Output the (x, y) coordinate of the center of the cell containing the given text.  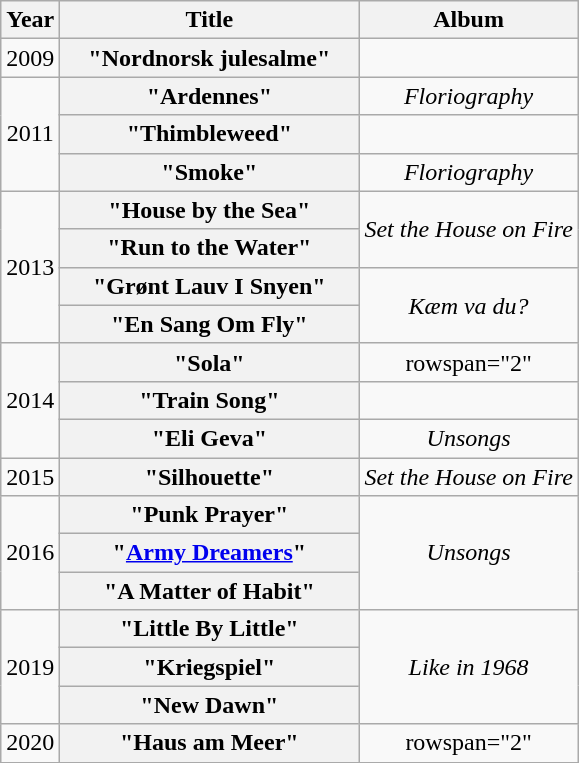
Like in 1968 (468, 667)
"House by the Sea" (210, 210)
2014 (30, 400)
Title (210, 20)
"A Matter of Habit" (210, 591)
"Army Dreamers" (210, 553)
"Sola" (210, 362)
2020 (30, 743)
"New Dawn" (210, 705)
2016 (30, 553)
"Ardennes" (210, 96)
"Kriegspiel" (210, 667)
"Haus am Meer" (210, 743)
"Little By Little" (210, 629)
"Smoke" (210, 172)
Album (468, 20)
2011 (30, 134)
"Thimbleweed" (210, 134)
2009 (30, 58)
"Silhouette" (210, 477)
2015 (30, 477)
Year (30, 20)
2013 (30, 267)
"Eli Geva" (210, 438)
"Punk Prayer" (210, 515)
"Grønt Lauv I Snyen" (210, 286)
2019 (30, 667)
"Train Song" (210, 400)
"Nordnorsk julesalme" (210, 58)
"Run to the Water" (210, 248)
"En Sang Om Fly" (210, 324)
Kæm va du? (468, 305)
